Provide the (x, y) coordinate of the cell's center where the given text is located.  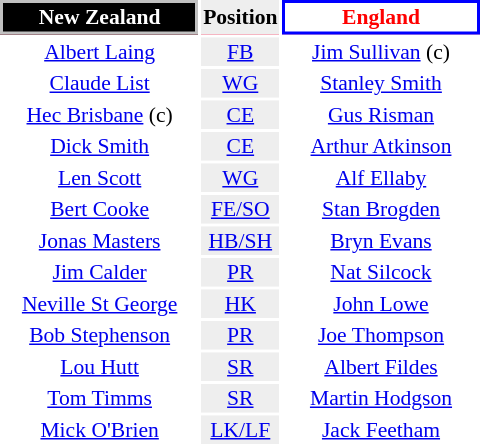
Joe Thompson (381, 335)
Bert Cooke (100, 209)
Dick Smith (100, 146)
Jonas Masters (100, 240)
New Zealand (100, 17)
Jim Calder (100, 272)
Mick O'Brien (100, 430)
HK (240, 304)
Tom Timms (100, 398)
HB/SH (240, 240)
Arthur Atkinson (381, 146)
Jack Feetham (381, 430)
Len Scott (100, 178)
Hec Brisbane (c) (100, 114)
Position (240, 17)
Albert Laing (100, 52)
Gus Risman (381, 114)
Albert Fildes (381, 366)
Martin Hodgson (381, 398)
Claude List (100, 83)
England (381, 17)
LK/LF (240, 430)
Nat Silcock (381, 272)
Stanley Smith (381, 83)
Bob Stephenson (100, 335)
FB (240, 52)
Stan Brogden (381, 209)
Bryn Evans (381, 240)
Alf Ellaby (381, 178)
FE/SO (240, 209)
John Lowe (381, 304)
Jim Sullivan (c) (381, 52)
Neville St George (100, 304)
Lou Hutt (100, 366)
